Pinpoint the cell where the given text exists, returning its (x, y) midpoint coordinate. 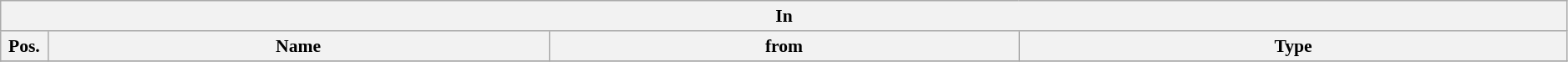
Pos. (24, 46)
Type (1293, 46)
from (784, 46)
In (784, 16)
Name (298, 46)
